Scan for the cell matching the given text and deliver its (x, y) coordinate at center. 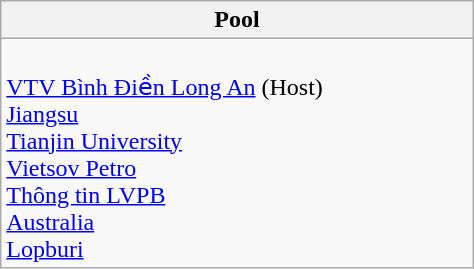
Pool (237, 20)
VTV Bình Điền Long An (Host) Jiangsu Tianjin University Vietsov Petro Thông tin LVPB Australia Lopburi (237, 154)
